Provide the (x, y) coordinate of the cell's center where the given text is located.  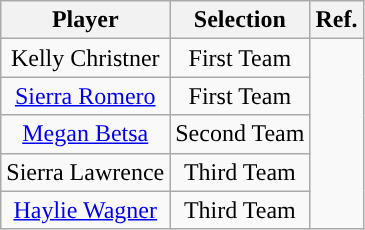
Selection (240, 20)
Haylie Wagner (86, 210)
Second Team (240, 134)
Sierra Lawrence (86, 172)
Ref. (336, 20)
Kelly Christner (86, 58)
Megan Betsa (86, 134)
Player (86, 20)
Sierra Romero (86, 96)
